Scan for the cell matching the given text and deliver its [X, Y] coordinate at center. 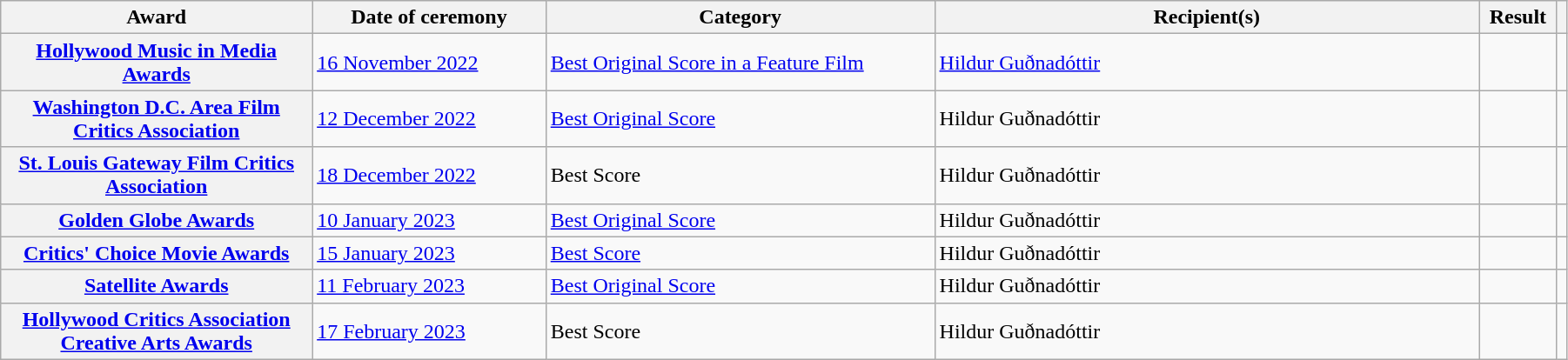
10 January 2023 [430, 220]
Washington D.C. Area Film Critics Association [157, 118]
Category [740, 17]
Best Original Score in a Feature Film [740, 63]
18 December 2022 [430, 176]
St. Louis Gateway Film Critics Association [157, 176]
Recipient(s) [1206, 17]
11 February 2023 [430, 286]
Golden Globe Awards [157, 220]
12 December 2022 [430, 118]
Critics' Choice Movie Awards [157, 253]
Hollywood Music in Media Awards [157, 63]
17 February 2023 [430, 330]
Satellite Awards [157, 286]
15 January 2023 [430, 253]
Date of ceremony [430, 17]
Result [1518, 17]
Hollywood Critics Association Creative Arts Awards [157, 330]
16 November 2022 [430, 63]
Award [157, 17]
